Locate the cell with the specified text and output its (X, Y) center coordinate. 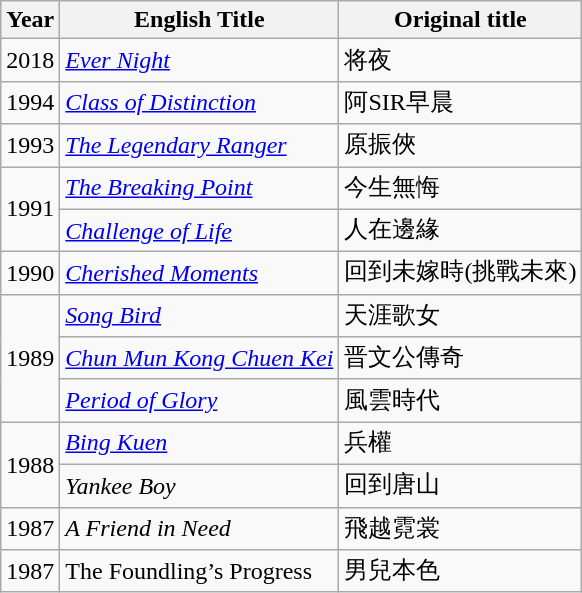
阿SIR早晨 (460, 102)
Song Bird (200, 316)
Bing Kuen (200, 444)
1991 (30, 208)
The Legendary Ranger (200, 146)
将夜 (460, 60)
Original title (460, 20)
晋文公傳奇 (460, 358)
Year (30, 20)
2018 (30, 60)
飛越霓裳 (460, 528)
Class of Distinction (200, 102)
1989 (30, 358)
回到唐山 (460, 486)
回到未嫁時(挑戰未來) (460, 274)
男兒本色 (460, 572)
Cherished Moments (200, 274)
The Breaking Point (200, 188)
A Friend in Need (200, 528)
今生無悔 (460, 188)
人在邊緣 (460, 230)
1988 (30, 464)
English Title (200, 20)
Ever Night (200, 60)
Period of Glory (200, 400)
Chun Mun Kong Chuen Kei (200, 358)
風雲時代 (460, 400)
1993 (30, 146)
Yankee Boy (200, 486)
Challenge of Life (200, 230)
原振俠 (460, 146)
1994 (30, 102)
The Foundling’s Progress (200, 572)
天涯歌女 (460, 316)
兵權 (460, 444)
1990 (30, 274)
